Locate the cell with the specified text and output its [x, y] center coordinate. 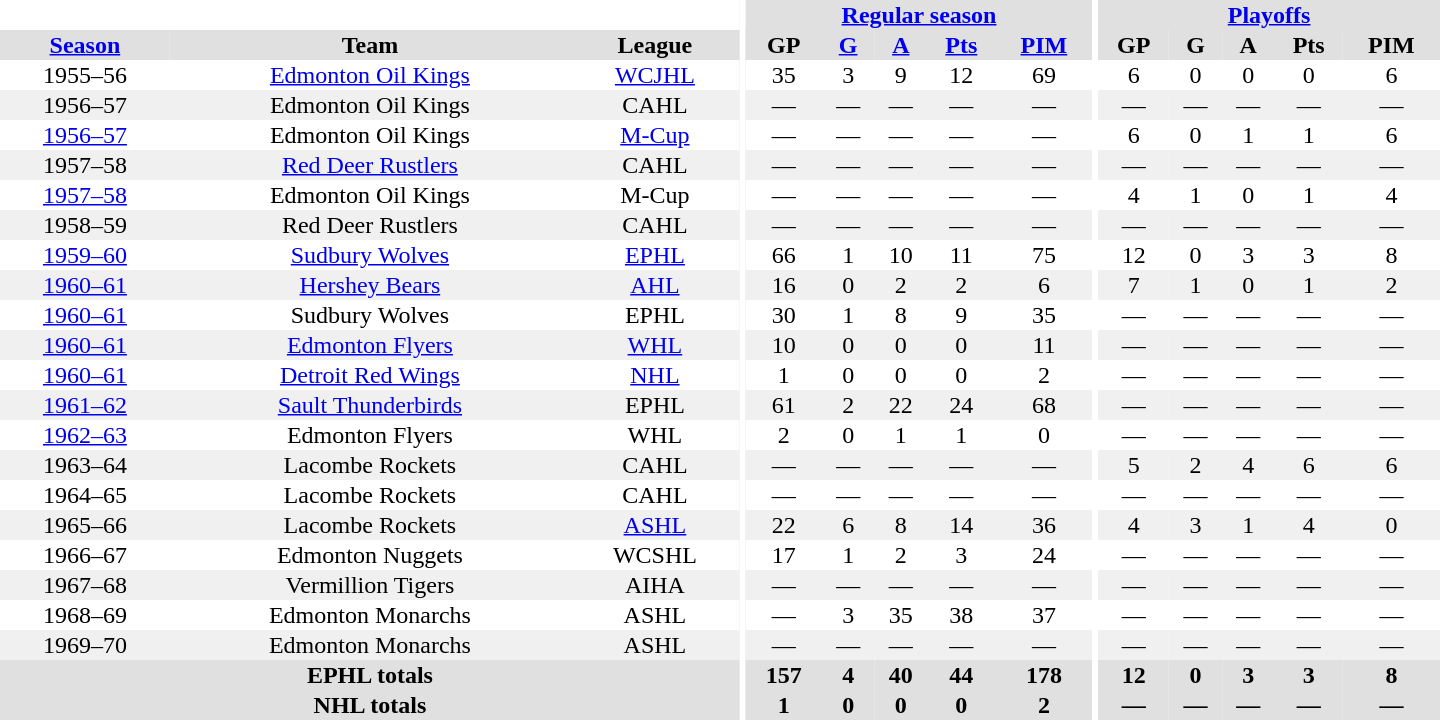
69 [1044, 75]
1967–68 [85, 585]
NHL totals [370, 705]
Regular season [920, 15]
Team [370, 45]
1969–70 [85, 645]
17 [784, 555]
NHL [655, 375]
1961–62 [85, 405]
1965–66 [85, 525]
WCJHL [655, 75]
61 [784, 405]
WCSHL [655, 555]
44 [961, 675]
1962–63 [85, 435]
1968–69 [85, 615]
36 [1044, 525]
Detroit Red Wings [370, 375]
1955–56 [85, 75]
Hershey Bears [370, 285]
157 [784, 675]
1958–59 [85, 225]
7 [1134, 285]
66 [784, 255]
AIHA [655, 585]
Season [85, 45]
5 [1134, 465]
178 [1044, 675]
30 [784, 315]
68 [1044, 405]
League [655, 45]
Sault Thunderbirds [370, 405]
1964–65 [85, 495]
Edmonton Nuggets [370, 555]
40 [900, 675]
Playoffs [1269, 15]
EPHL totals [370, 675]
16 [784, 285]
1963–64 [85, 465]
1959–60 [85, 255]
AHL [655, 285]
38 [961, 615]
14 [961, 525]
37 [1044, 615]
1966–67 [85, 555]
75 [1044, 255]
Vermillion Tigers [370, 585]
